Return (x, y) of the center of cell containing provided text 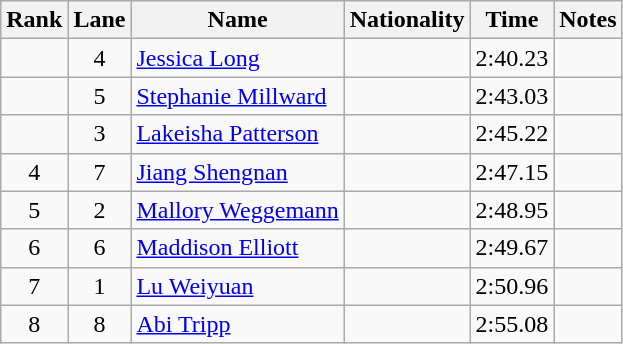
Mallory Weggemann (238, 210)
2:55.08 (512, 324)
Abi Tripp (238, 324)
2:40.23 (512, 58)
Rank (34, 20)
2:50.96 (512, 286)
Name (238, 20)
Jiang Shengnan (238, 172)
Lane (100, 20)
Jessica Long (238, 58)
Nationality (407, 20)
Lu Weiyuan (238, 286)
Notes (588, 20)
2:49.67 (512, 248)
Stephanie Millward (238, 96)
Lakeisha Patterson (238, 134)
Time (512, 20)
2 (100, 210)
2:48.95 (512, 210)
3 (100, 134)
2:47.15 (512, 172)
2:43.03 (512, 96)
1 (100, 286)
Maddison Elliott (238, 248)
2:45.22 (512, 134)
